Identify which cell holds the provided text, then report its [X, Y] central coordinate. 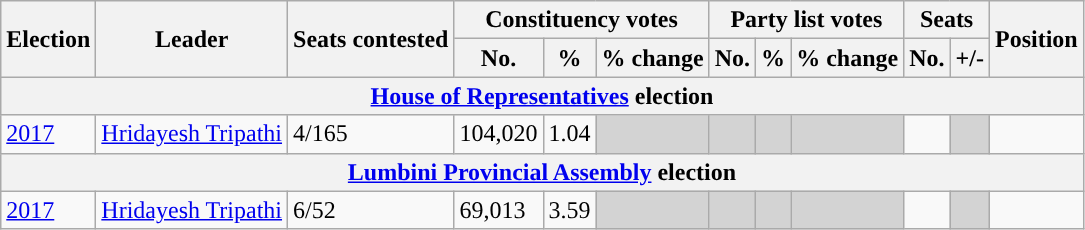
104,020 [498, 134]
Leader [192, 39]
Party list votes [806, 20]
6/52 [371, 210]
Position [1036, 39]
Election [48, 39]
+/- [970, 58]
Seats contested [371, 39]
Constituency votes [582, 20]
Lumbini Provincial Assembly election [542, 172]
69,013 [498, 210]
House of Representatives election [542, 96]
1.04 [570, 134]
4/165 [371, 134]
Seats [947, 20]
3.59 [570, 210]
